Output the [X, Y] coordinate of the center of the cell containing the given text.  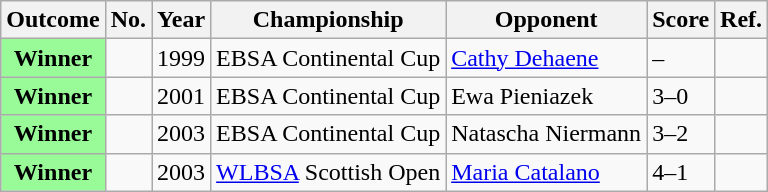
WLBSA Scottish Open [328, 172]
Natascha Niermann [546, 134]
2001 [182, 96]
– [681, 58]
Championship [328, 20]
Maria Catalano [546, 172]
1999 [182, 58]
No. [128, 20]
Opponent [546, 20]
Year [182, 20]
Ewa Pieniazek [546, 96]
3–2 [681, 134]
Score [681, 20]
Outcome [53, 20]
3–0 [681, 96]
Cathy Dehaene [546, 58]
Ref. [742, 20]
4–1 [681, 172]
